Detect which cell encompasses the target text, then output its (X, Y) center coordinate. 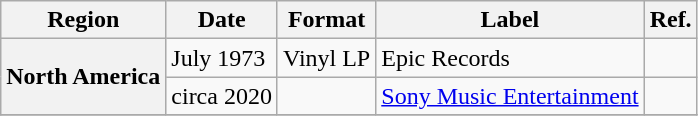
Region (84, 20)
July 1973 (222, 58)
Vinyl LP (326, 58)
Format (326, 20)
Ref. (670, 20)
Label (510, 20)
circa 2020 (222, 96)
North America (84, 77)
Date (222, 20)
Epic Records (510, 58)
Sony Music Entertainment (510, 96)
